Pinpoint the cell where the given text exists, returning its (X, Y) midpoint coordinate. 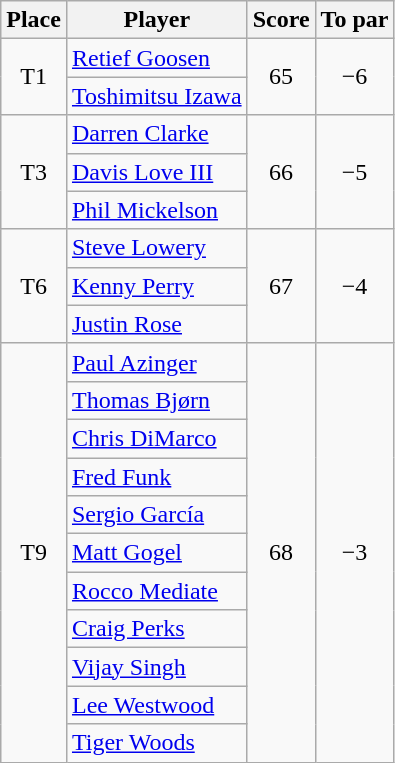
Fred Funk (156, 477)
Vijay Singh (156, 667)
T6 (34, 286)
Rocco Mediate (156, 591)
67 (281, 286)
Sergio García (156, 515)
68 (281, 552)
Matt Gogel (156, 553)
Craig Perks (156, 629)
Darren Clarke (156, 134)
−5 (354, 172)
Lee Westwood (156, 705)
Phil Mickelson (156, 210)
−3 (354, 552)
Chris DiMarco (156, 438)
Davis Love III (156, 172)
Player (156, 20)
Place (34, 20)
Steve Lowery (156, 248)
66 (281, 172)
T3 (34, 172)
T9 (34, 552)
Toshimitsu Izawa (156, 96)
Justin Rose (156, 324)
T1 (34, 77)
To par (354, 20)
Kenny Perry (156, 286)
Tiger Woods (156, 743)
65 (281, 77)
Retief Goosen (156, 58)
−6 (354, 77)
Paul Azinger (156, 362)
Score (281, 20)
Thomas Bjørn (156, 400)
−4 (354, 286)
